Locate the cell with the specified text and output its (x, y) center coordinate. 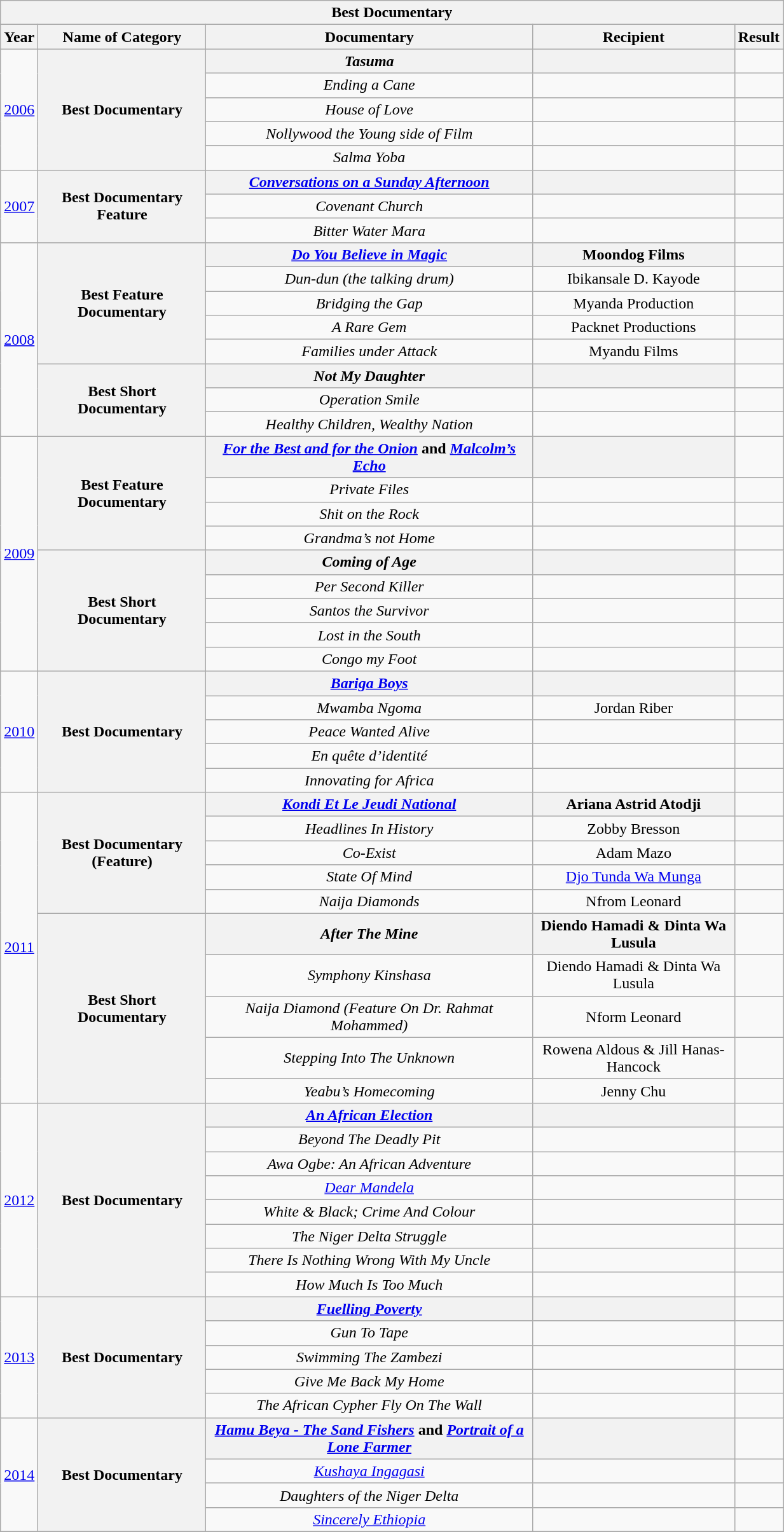
Zobby Bresson (633, 829)
Myanda Production (633, 303)
Lost in the South (369, 635)
There Is Nothing Wrong With My Uncle (369, 1260)
Give Me Back My Home (369, 1381)
Sincerely Ethiopia (369, 1519)
Jenny Chu (633, 1091)
Nollywood the Young side of Film (369, 134)
2013 (19, 1357)
2010 (19, 731)
Gun To Tape (369, 1333)
Shit on the Rock (369, 514)
2011 (19, 948)
Not My Daughter (369, 376)
En quête d’identité (369, 756)
Best Documentary (Feature) (122, 853)
Kushaya Ingagasi (369, 1471)
How Much Is Too Much (369, 1285)
State Of Mind (369, 877)
For the Best and for the Onion and Malcolm’s Echo (369, 457)
An African Election (369, 1115)
2008 (19, 339)
Dear Mandela (369, 1188)
2009 (19, 554)
Grandma’s not Home (369, 538)
Private Files (369, 490)
Adam Mazo (633, 853)
Jordan Riber (633, 708)
Best Documentary Feature (122, 206)
Co-Exist (369, 853)
Stepping Into The Unknown (369, 1058)
Beyond The Deadly Pit (369, 1139)
Yeabu’s Homecoming (369, 1091)
Covenant Church (369, 206)
Ariana Astrid Atodji (633, 804)
Families under Attack (369, 352)
Nfrom Leonard (633, 901)
Do You Believe in Magic (369, 254)
Moondog Films (633, 254)
Ibikansale D. Kayode (633, 279)
Santos the Survivor (369, 611)
The Niger Delta Struggle (369, 1236)
Tasuma (369, 61)
2007 (19, 206)
Name of Category (122, 37)
Naija Diamond (Feature On Dr. Rahmat Mohammed) (369, 1016)
Bridging the Gap (369, 303)
Rowena Aldous & Jill Hanas-Hancock (633, 1058)
Bariga Boys (369, 683)
Operation Smile (369, 400)
Nform Leonard (633, 1016)
Innovating for Africa (369, 780)
Myandu Films (633, 352)
Daughters of the Niger Delta (369, 1495)
Per Second Killer (369, 586)
Naija Diamonds (369, 901)
Awa Ogbe: An African Adventure (369, 1163)
Conversations on a Sunday Afternoon (369, 182)
Coming of Age (369, 562)
Mwamba Ngoma (369, 708)
2006 (19, 109)
Documentary (369, 37)
Recipient (633, 37)
Result (759, 37)
Headlines In History (369, 829)
After The Mine (369, 934)
Swimming The Zambezi (369, 1357)
The African Cypher Fly On The Wall (369, 1405)
Year (19, 37)
Symphony Kinshasa (369, 976)
Salma Yoba (369, 158)
Fuelling Poverty (369, 1309)
A Rare Gem (369, 328)
Peace Wanted Alive (369, 732)
House of Love (369, 109)
Ending a Cane (369, 85)
Hamu Beya - The Sand Fishers and Portrait of a Lone Farmer (369, 1439)
Healthy Children, Wealthy Nation (369, 424)
2012 (19, 1199)
Kondi Et Le Jeudi National (369, 804)
Djo Tunda Wa Munga (633, 877)
Congo my Foot (369, 659)
White & Black; Crime And Colour (369, 1212)
Dun-dun (the talking drum) (369, 279)
Packnet Productions (633, 328)
Bitter Water Mara (369, 230)
2014 (19, 1474)
